Locate the cell with the specified text and output its (X, Y) center coordinate. 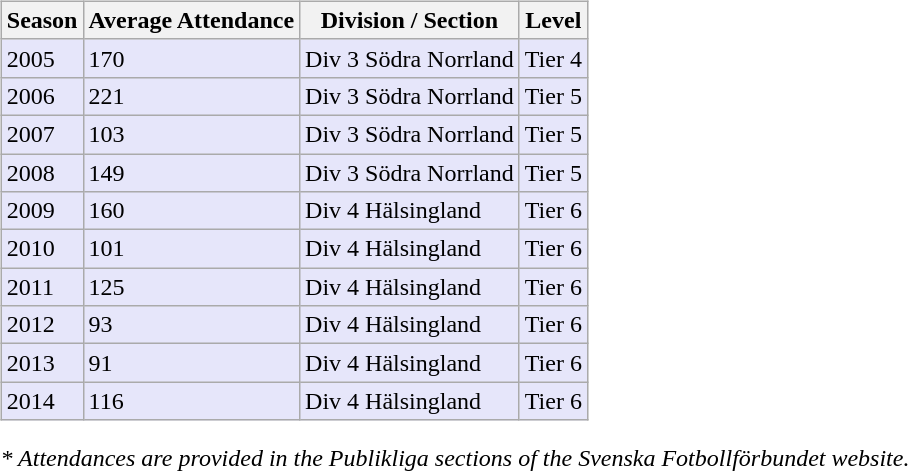
Level (553, 20)
Average Attendance (192, 20)
2013 (42, 363)
2012 (42, 325)
101 (192, 249)
2009 (42, 211)
2005 (42, 58)
93 (192, 325)
170 (192, 58)
91 (192, 363)
2014 (42, 401)
2010 (42, 249)
Division / Section (410, 20)
221 (192, 96)
2011 (42, 287)
160 (192, 211)
149 (192, 173)
Season (42, 20)
125 (192, 287)
Tier 4 (553, 58)
2008 (42, 173)
116 (192, 401)
2007 (42, 134)
103 (192, 134)
2006 (42, 96)
